Scan for the cell matching the given text and deliver its (x, y) coordinate at center. 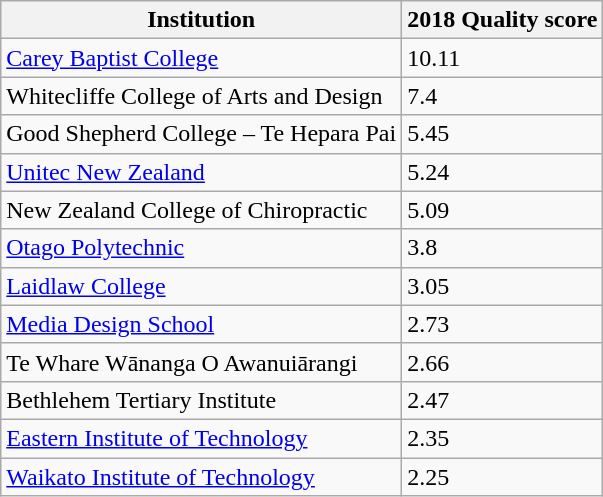
3.05 (502, 286)
3.8 (502, 248)
7.4 (502, 96)
2.47 (502, 400)
Unitec New Zealand (202, 172)
2.66 (502, 362)
Carey Baptist College (202, 58)
2.25 (502, 477)
Laidlaw College (202, 286)
2018 Quality score (502, 20)
2.35 (502, 438)
Good Shepherd College – Te Hepara Pai (202, 134)
Waikato Institute of Technology (202, 477)
Te Whare Wānanga O Awanuiārangi (202, 362)
Eastern Institute of Technology (202, 438)
Otago Polytechnic (202, 248)
New Zealand College of Chiropractic (202, 210)
10.11 (502, 58)
Bethlehem Tertiary Institute (202, 400)
2.73 (502, 324)
5.09 (502, 210)
Institution (202, 20)
Whitecliffe College of Arts and Design (202, 96)
5.24 (502, 172)
Media Design School (202, 324)
5.45 (502, 134)
